Extract the [x, y] coordinate from the center of the cell holding the provided text.  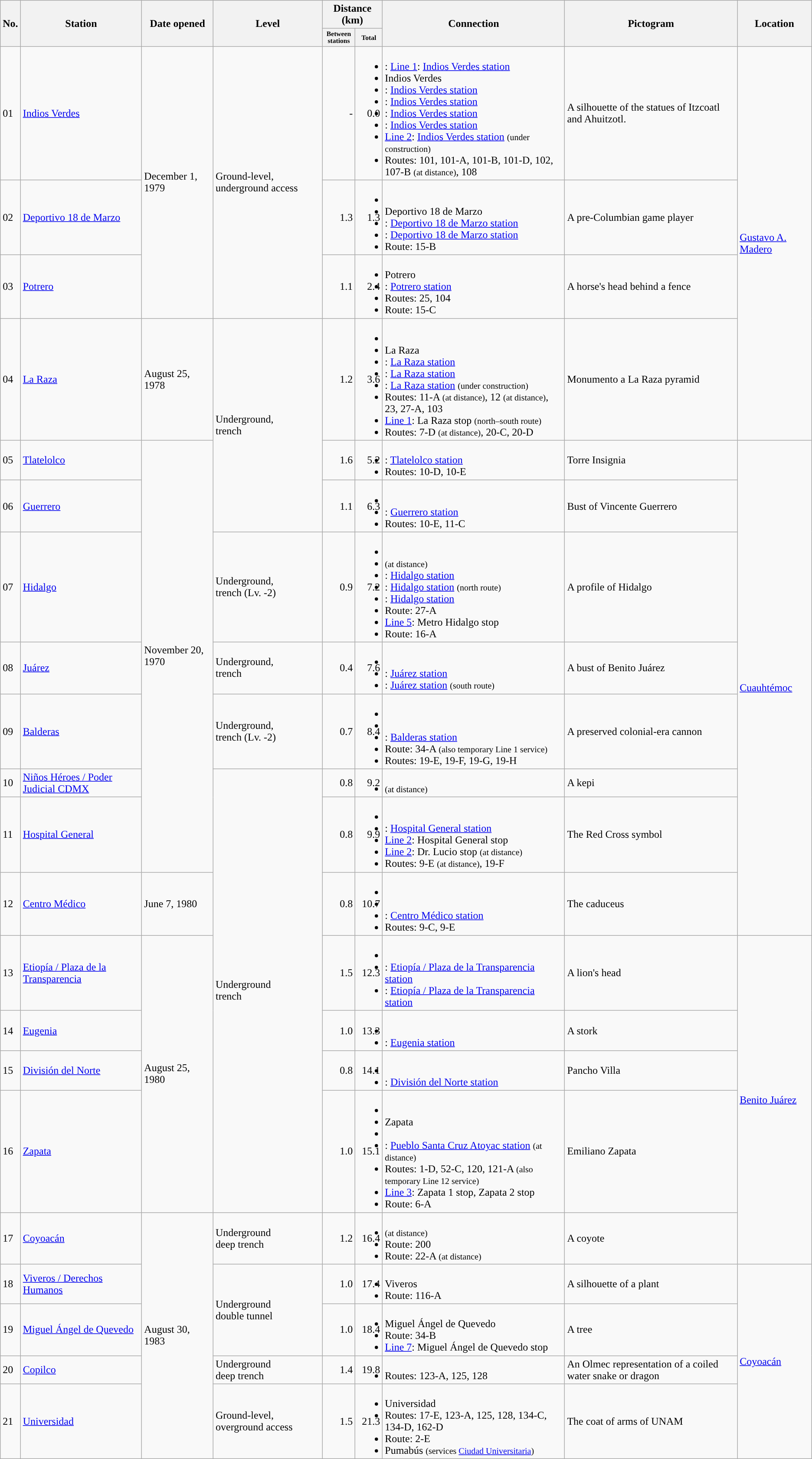
Ground-level, overground access [268, 1421]
21.3 [369, 1421]
Niños Héroes / Poder Judicial CDMX [81, 783]
02 [10, 218]
Benito Juárez [775, 1099]
Deportivo 18 de Marzo : Deportivo 18 de Marzo station : Deportivo 18 de Marzo station Route: 15-B [474, 218]
A bust of Benito Juárez [651, 668]
13 [10, 973]
0.0 [369, 113]
0.4 [339, 668]
Pictogram [651, 23]
Ground-level, underground access [268, 182]
19 [10, 1330]
A profile of Hidalgo [651, 587]
Underground,trench [268, 668]
12 [10, 904]
14.1 [369, 1070]
División del Norte [81, 1070]
Torre Insignia [651, 460]
16 [10, 1151]
0.9 [339, 587]
A pre-Columbian game player [651, 218]
Centro Médico [81, 904]
Total [369, 37]
A kepi [651, 783]
August 25, 1978 [178, 379]
06 [10, 506]
Hospital General [81, 835]
A coyote [651, 1238]
Underground trench [268, 990]
Universidad [81, 1421]
Emiliano Zapata [651, 1151]
Juárez [81, 668]
Etiopía / Plaza de la Transparencia [81, 973]
05 [10, 460]
Date opened [178, 23]
Indios Verdes [81, 113]
04 [10, 379]
Tlatelolco [81, 460]
17 [10, 1238]
7.2 [369, 587]
An Olmec representation of a coiled water snake or dragon [651, 1370]
1.6 [339, 460]
Distance (km) [352, 15]
Station [81, 23]
Bust of Vincente Guerrero [651, 506]
A stork [651, 1030]
Level [268, 23]
: Etiopía / Plaza de la Transparencia station : Etiopía / Plaza de la Transparencia station [474, 973]
09 [10, 731]
Zapata [81, 1151]
: Juárez station : Juárez station (south route) [474, 668]
Monumento a La Raza pyramid [651, 379]
16.4 [369, 1238]
: Eugenia station [474, 1030]
Underground, trench [268, 425]
Potrero : Potrero station Routes: 25, 104 Route: 15-C [474, 287]
0.7 [339, 731]
18.4 [369, 1330]
6.3 [369, 506]
A preserved colonial-era cannon [651, 731]
9.9 [369, 835]
No. [10, 23]
Balderas [81, 731]
Betweenstations [339, 37]
15.1 [369, 1151]
Eugenia [81, 1030]
Viveros Route: 116-A [474, 1284]
20 [10, 1370]
: Balderas station Route: 34-A (also temporary Line 1 service) Routes: 19-E, 19-F, 19-G, 19-H [474, 731]
Deportivo 18 de Marzo [81, 218]
A tree [651, 1330]
Potrero [81, 287]
December 1, 1979 [178, 182]
Viveros / Derechos Humanos [81, 1284]
: Guerrero station Routes: 10-E, 11-C [474, 506]
9.2 [369, 783]
A silhouette of a plant [651, 1284]
07 [10, 587]
01 [10, 113]
21 [10, 1421]
7.6 [369, 668]
Copilco [81, 1370]
Location [775, 23]
A horse's head behind a fence [651, 287]
(at distance) [474, 783]
12.3 [369, 973]
November 20, 1970 [178, 656]
A silhouette of the statues of Itzcoatl and Ahuitzotl. [651, 113]
The coat of arms of UNAM [651, 1421]
La Raza [81, 379]
3.6 [369, 379]
Miguel Ángel de Quevedo Route: 34-B Line 7: Miguel Ángel de Quevedo stop [474, 1330]
June 7, 1980 [178, 904]
08 [10, 668]
August 25, 1980 [178, 1074]
18 [10, 1284]
11 [10, 835]
Universidad Routes: 17-E, 123-A, 125, 128, 134-C, 134-D, 162-D Route: 2-E Pumabús (services Ciudad Universitaria) [474, 1421]
Hidalgo [81, 587]
19.8 [369, 1370]
03 [10, 287]
The caduceus [651, 904]
: Tlatelolco station Routes: 10-D, 10-E [474, 460]
: Hospital General station Line 2: Hospital General stop Line 2: Dr. Lucio stop (at distance) Routes: 9-E (at distance), 19-F [474, 835]
The Red Cross symbol [651, 835]
15 [10, 1070]
Gustavo A. Madero [775, 243]
- [339, 113]
13.3 [369, 1030]
10 [10, 783]
8.4 [369, 731]
(at distance) Route: 200 Route: 22-A (at distance) [474, 1238]
2.4 [369, 287]
Guerrero [81, 506]
(at distance) : Hidalgo station : Hidalgo station (north route) : Hidalgo station Route: 27-A Line 5: Metro Hidalgo stop Route: 16-A [474, 587]
Cuauhtémoc [775, 688]
Connection [474, 23]
A lion's head [651, 973]
10.7 [369, 904]
17.4 [369, 1284]
1.4 [339, 1370]
Pancho Villa [651, 1070]
: División del Norte station [474, 1070]
Undergrounddouble tunnel [268, 1310]
5.2 [369, 460]
August 30, 1983 [178, 1336]
: Centro Médico station Routes: 9-C, 9-E [474, 904]
Miguel Ángel de Quevedo [81, 1330]
Routes: 123-A, 125, 128 [474, 1370]
14 [10, 1030]
